Output the [x, y] coordinate of the center of the cell containing the given text.  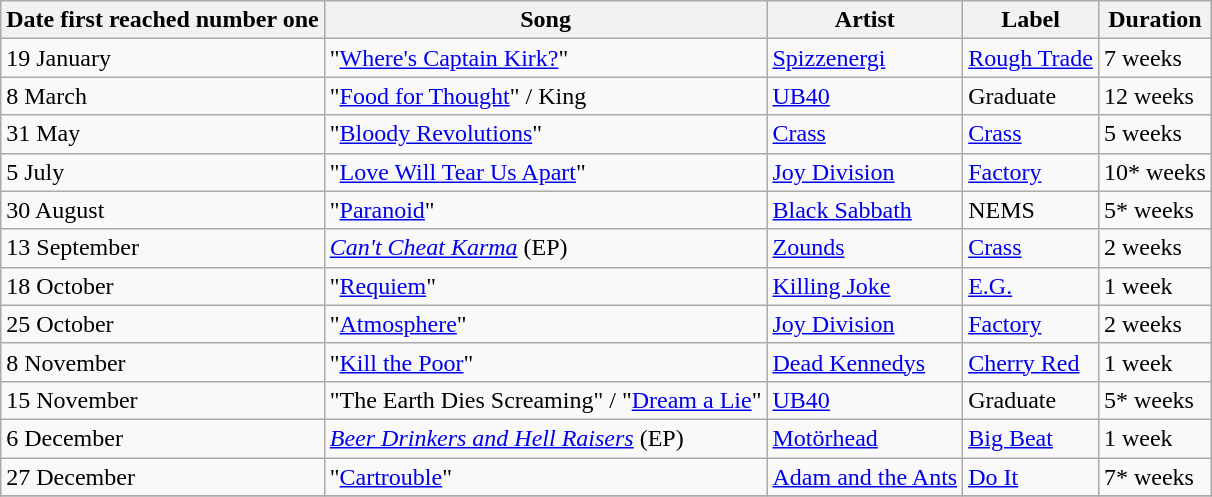
"Requiem" [546, 286]
"Cartrouble" [546, 477]
Label [1031, 20]
7* weeks [1154, 477]
Big Beat [1031, 438]
27 December [162, 477]
7 weeks [1154, 58]
8 November [162, 362]
8 March [162, 96]
10* weeks [1154, 172]
Can't Cheat Karma (EP) [546, 248]
Zounds [865, 248]
NEMS [1031, 210]
6 December [162, 438]
Black Sabbath [865, 210]
Cherry Red [1031, 362]
Motörhead [865, 438]
Spizzenergi [865, 58]
Do It [1031, 477]
"Atmosphere" [546, 324]
15 November [162, 400]
Adam and the Ants [865, 477]
30 August [162, 210]
"Love Will Tear Us Apart" [546, 172]
E.G. [1031, 286]
Beer Drinkers and Hell Raisers (EP) [546, 438]
Date first reached number one [162, 20]
25 October [162, 324]
"Paranoid" [546, 210]
"Bloody Revolutions" [546, 134]
Dead Kennedys [865, 362]
"Kill the Poor" [546, 362]
Song [546, 20]
"The Earth Dies Screaming" / "Dream a Lie" [546, 400]
Rough Trade [1031, 58]
5 weeks [1154, 134]
31 May [162, 134]
12 weeks [1154, 96]
Killing Joke [865, 286]
18 October [162, 286]
5 July [162, 172]
19 January [162, 58]
"Where's Captain Kirk?" [546, 58]
Artist [865, 20]
"Food for Thought" / King [546, 96]
13 September [162, 248]
Duration [1154, 20]
